Pinpoint the cell where the given text exists, returning its [x, y] midpoint coordinate. 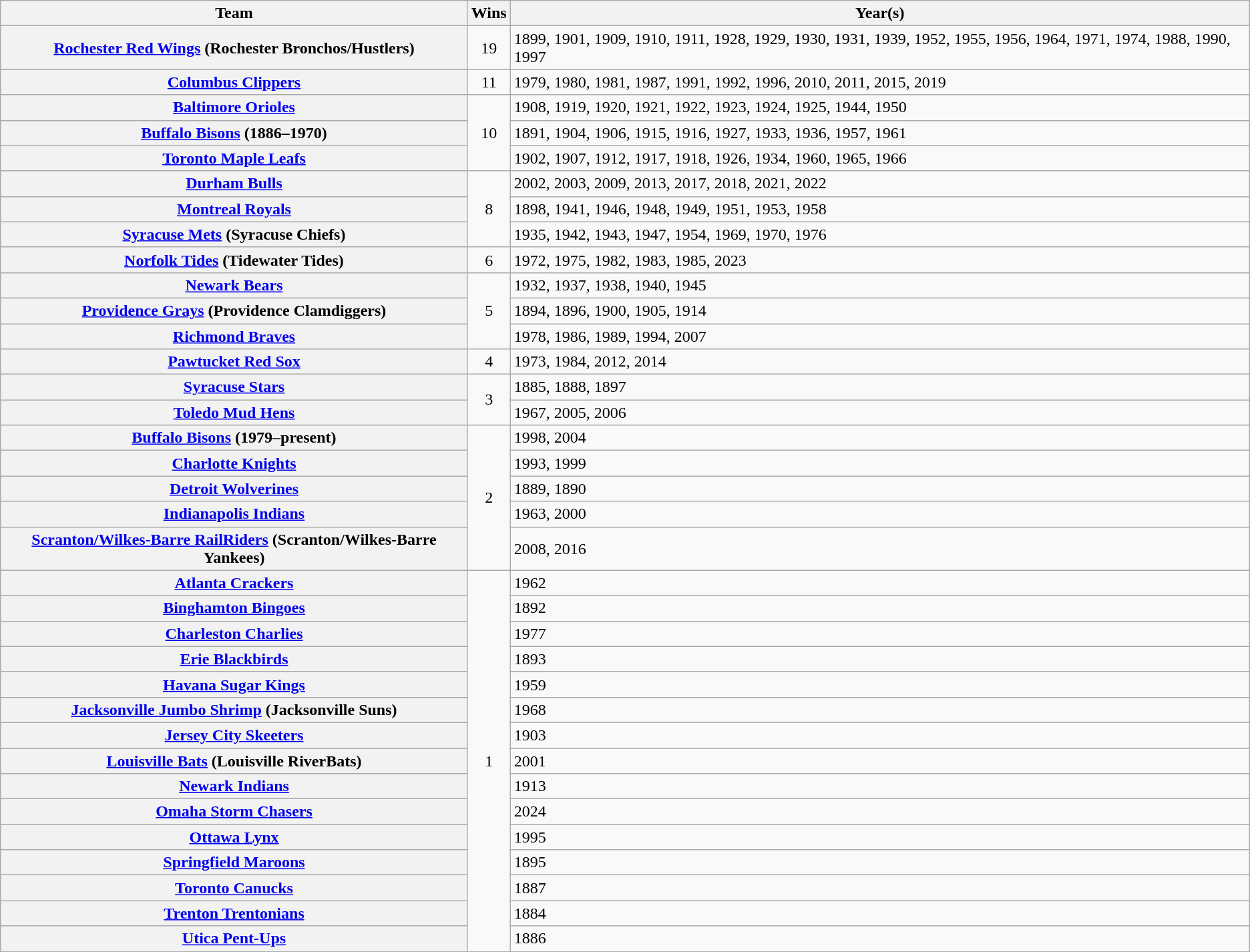
Wins [489, 13]
Louisville Bats (Louisville RiverBats) [234, 760]
10 [489, 133]
Charleston Charlies [234, 634]
11 [489, 82]
1884 [880, 913]
Team [234, 13]
1968 [880, 710]
Providence Grays (Providence Clamdiggers) [234, 310]
1889, 1890 [880, 489]
1935, 1942, 1943, 1947, 1954, 1969, 1970, 1976 [880, 234]
1977 [880, 634]
Omaha Storm Chasers [234, 812]
Rochester Red Wings (Rochester Bronchos/Hustlers) [234, 48]
Syracuse Mets (Syracuse Chiefs) [234, 234]
4 [489, 362]
19 [489, 48]
Toronto Maple Leafs [234, 158]
Montreal Royals [234, 209]
3 [489, 400]
Binghamton Bingoes [234, 608]
2001 [880, 760]
1902, 1907, 1912, 1917, 1918, 1926, 1934, 1960, 1965, 1966 [880, 158]
Buffalo Bisons (1886–1970) [234, 133]
1886 [880, 939]
Jersey City Skeeters [234, 735]
Durham Bulls [234, 184]
Norfolk Tides (Tidewater Tides) [234, 260]
1892 [880, 608]
Erie Blackbirds [234, 659]
Toronto Canucks [234, 888]
1895 [880, 863]
Atlanta Crackers [234, 583]
1913 [880, 786]
Syracuse Stars [234, 387]
1979, 1980, 1981, 1987, 1991, 1992, 1996, 2010, 2011, 2015, 2019 [880, 82]
1903 [880, 735]
Columbus Clippers [234, 82]
1962 [880, 583]
Havana Sugar Kings [234, 684]
6 [489, 260]
Springfield Maroons [234, 863]
Toledo Mud Hens [234, 413]
1885, 1888, 1897 [880, 387]
Year(s) [880, 13]
1998, 2004 [880, 438]
1993, 1999 [880, 463]
1967, 2005, 2006 [880, 413]
1973, 1984, 2012, 2014 [880, 362]
1887 [880, 888]
Detroit Wolverines [234, 489]
1894, 1896, 1900, 1905, 1914 [880, 310]
2008, 2016 [880, 549]
8 [489, 209]
1963, 2000 [880, 514]
Pawtucket Red Sox [234, 362]
1972, 1975, 1982, 1983, 1985, 2023 [880, 260]
2024 [880, 812]
1959 [880, 684]
5 [489, 310]
Utica Pent-Ups [234, 939]
Jacksonville Jumbo Shrimp (Jacksonville Suns) [234, 710]
Buffalo Bisons (1979–present) [234, 438]
Indianapolis Indians [234, 514]
Newark Indians [234, 786]
1978, 1986, 1989, 1994, 2007 [880, 336]
1908, 1919, 1920, 1921, 1922, 1923, 1924, 1925, 1944, 1950 [880, 107]
Trenton Trentonians [234, 913]
Scranton/Wilkes-Barre RailRiders (Scranton/Wilkes-Barre Yankees) [234, 549]
2 [489, 498]
1893 [880, 659]
1891, 1904, 1906, 1915, 1916, 1927, 1933, 1936, 1957, 1961 [880, 133]
1932, 1937, 1938, 1940, 1945 [880, 285]
Baltimore Orioles [234, 107]
Ottawa Lynx [234, 837]
1898, 1941, 1946, 1948, 1949, 1951, 1953, 1958 [880, 209]
Newark Bears [234, 285]
1995 [880, 837]
1899, 1901, 1909, 1910, 1911, 1928, 1929, 1930, 1931, 1939, 1952, 1955, 1956, 1964, 1971, 1974, 1988, 1990, 1997 [880, 48]
1 [489, 761]
Charlotte Knights [234, 463]
Richmond Braves [234, 336]
2002, 2003, 2009, 2013, 2017, 2018, 2021, 2022 [880, 184]
